From the cell containing the given text, extract its center point as [X, Y] coordinate. 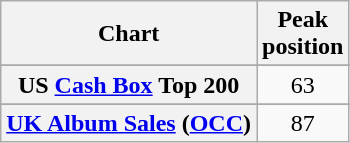
UK Album Sales (OCC) [129, 123]
Peakposition [303, 34]
Chart [129, 34]
US Cash Box Top 200 [129, 85]
63 [303, 85]
87 [303, 123]
